Extract the [X, Y] coordinate from the center of the cell holding the provided text.  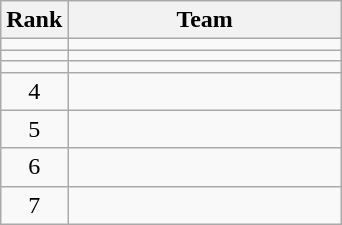
4 [34, 91]
5 [34, 129]
Team [205, 20]
Rank [34, 20]
6 [34, 167]
7 [34, 205]
